Find where the given text appears and provide that cell's center as [x, y] coordinate. 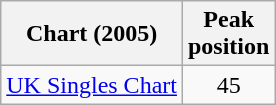
Chart (2005) [92, 34]
Peakposition [228, 34]
45 [228, 85]
UK Singles Chart [92, 85]
